Find where the given text appears and provide that cell's center as [x, y] coordinate. 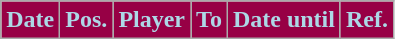
Ref. [366, 20]
Date until [284, 20]
To [210, 20]
Date [30, 20]
Pos. [86, 20]
Player [152, 20]
